Locate the cell with the specified text and output its (X, Y) center coordinate. 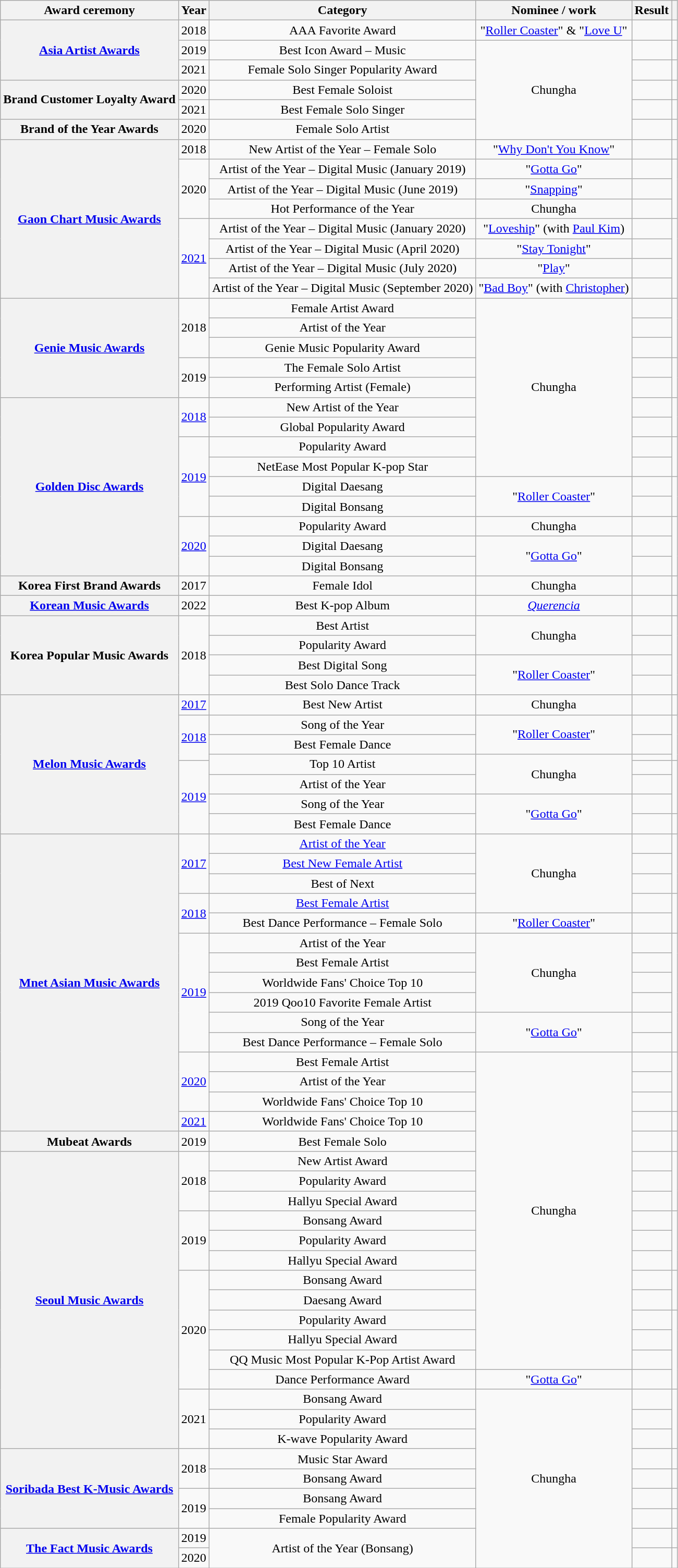
Artist of the Year – Digital Music (January 2019) (342, 169)
2022 (194, 606)
Artist of the Year (Bonsang) (342, 1548)
Hot Performance of the Year (342, 209)
The Female Solo Artist (342, 367)
Female Solo Singer Popularity Award (342, 70)
Korean Music Awards (90, 606)
NetEase Most Popular K-pop Star (342, 467)
New Artist of the Year – Female Solo (342, 149)
Artist of the Year – Digital Music (January 2020) (342, 228)
Daesang Award (342, 1300)
Music Star Award (342, 1459)
"Bad Boy" (with Christopher) (553, 288)
"Roller Coaster" & "Love U" (553, 30)
QQ Music Most Popular K-Pop Artist Award (342, 1359)
Asia Artist Awards (90, 50)
Best Icon Award – Music (342, 50)
Soribada Best K-Music Awards (90, 1488)
Female Solo Artist (342, 129)
Brand Customer Loyalty Award (90, 100)
Artist of the Year – Digital Music (April 2020) (342, 249)
New Artist Award (342, 1161)
Brand of the Year Awards (90, 129)
Best Female Soloist (342, 90)
Global Popularity Award (342, 427)
Artist of the Year – Digital Music (June 2019) (342, 189)
Best Solo Dance Track (342, 685)
Female Idol (342, 586)
Top 10 Artist (342, 764)
Golden Disc Awards (90, 487)
Best of Next (342, 884)
"Play" (553, 268)
Best Female Solo (342, 1141)
Genie Music Awards (90, 348)
Korea Popular Music Awards (90, 655)
Nominee / work (553, 10)
Female Popularity Award (342, 1518)
Melon Music Awards (90, 764)
The Fact Music Awards (90, 1548)
Year (194, 10)
AAA Favorite Award (342, 30)
Best New Female Artist (342, 863)
Korea First Brand Awards (90, 586)
Seoul Music Awards (90, 1300)
"Stay Tonight" (553, 249)
"Why Don't You Know" (553, 149)
Best Artist (342, 626)
Artist of the Year – Digital Music (July 2020) (342, 268)
Female Artist Award (342, 308)
Best K-pop Album (342, 606)
Dance Performance Award (342, 1379)
Genie Music Popularity Award (342, 348)
Category (342, 10)
New Artist of the Year (342, 407)
Querencia (553, 606)
Mubeat Awards (90, 1141)
Award ceremony (90, 10)
Artist of the Year – Digital Music (September 2020) (342, 288)
"Snapping" (553, 189)
K-wave Popularity Award (342, 1439)
Mnet Asian Music Awards (90, 982)
Best Digital Song (342, 665)
"Loveship" (with Paul Kim) (553, 228)
Performing Artist (Female) (342, 387)
2019 Qoo10 Favorite Female Artist (342, 1002)
Best New Artist (342, 705)
Result (651, 10)
Best Female Solo Singer (342, 109)
Gaon Chart Music Awards (90, 218)
